Find where the given text appears and provide that cell's center as [x, y] coordinate. 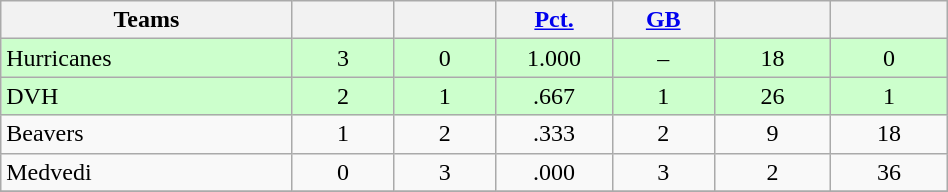
.000 [554, 172]
1.000 [554, 58]
36 [890, 172]
Pct. [554, 20]
.667 [554, 96]
9 [772, 134]
Medvedi [146, 172]
Beavers [146, 134]
26 [772, 96]
Teams [146, 20]
Hurricanes [146, 58]
DVH [146, 96]
.333 [554, 134]
– [663, 58]
GB [663, 20]
